Identify which cell holds the provided text, then report its (x, y) central coordinate. 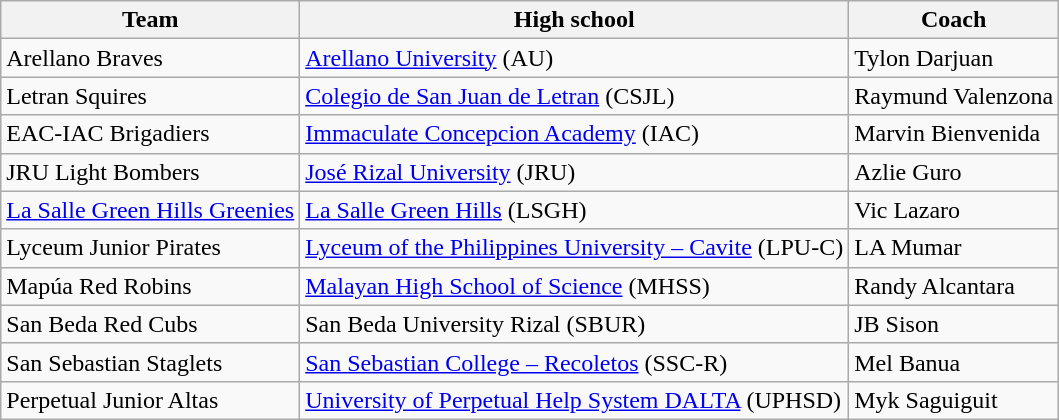
Tylon Darjuan (954, 58)
San Sebastian College – Recoletos (SSC-R) (574, 362)
High school (574, 20)
University of Perpetual Help System DALTA (UPHSD) (574, 400)
Azlie Guro (954, 172)
Mapúa Red Robins (150, 286)
Myk Saguiguit (954, 400)
Lyceum of the Philippines University – Cavite (LPU-C) (574, 248)
La Salle Green Hills (LSGH) (574, 210)
Arellano University (AU) (574, 58)
Coach (954, 20)
Letran Squires (150, 96)
Randy Alcantara (954, 286)
Immaculate Concepcion Academy (IAC) (574, 134)
Marvin Bienvenida (954, 134)
Lyceum Junior Pirates (150, 248)
JRU Light Bombers (150, 172)
Arellano Braves (150, 58)
San Beda Red Cubs (150, 324)
Colegio de San Juan de Letran (CSJL) (574, 96)
Vic Lazaro (954, 210)
Mel Banua (954, 362)
Raymund Valenzona (954, 96)
Team (150, 20)
José Rizal University (JRU) (574, 172)
San Sebastian Staglets (150, 362)
EAC-IAC Brigadiers (150, 134)
La Salle Green Hills Greenies (150, 210)
Perpetual Junior Altas (150, 400)
JB Sison (954, 324)
San Beda University Rizal (SBUR) (574, 324)
Malayan High School of Science (MHSS) (574, 286)
LA Mumar (954, 248)
